From the cell containing the given text, extract its center point as (x, y) coordinate. 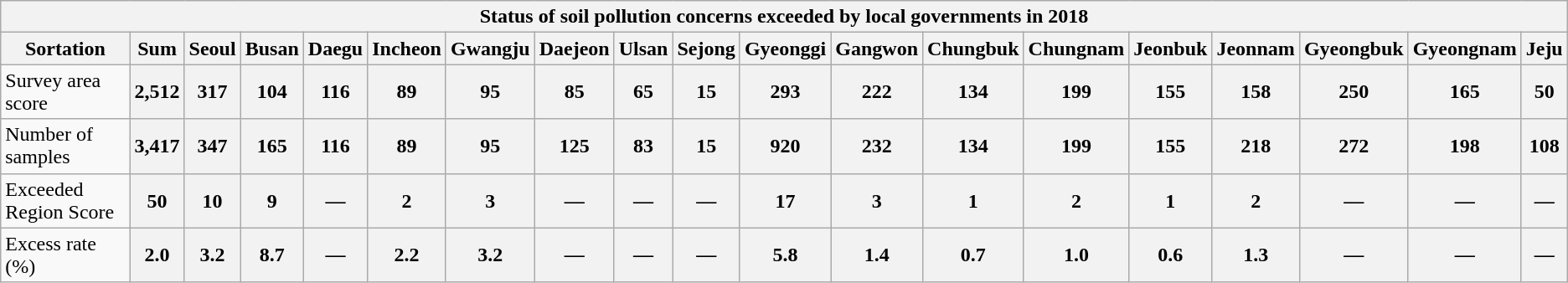
2.0 (157, 255)
Gwangju (490, 49)
Busan (271, 49)
Survey area score (65, 92)
232 (877, 146)
317 (213, 92)
9 (271, 201)
347 (213, 146)
1.0 (1076, 255)
104 (271, 92)
3,417 (157, 146)
Jeju (1545, 49)
65 (643, 92)
Daejeon (575, 49)
Seoul (213, 49)
108 (1545, 146)
2.2 (407, 255)
Sortation (65, 49)
Gyeongbuk (1354, 49)
920 (785, 146)
125 (575, 146)
Ulsan (643, 49)
Gyeongnam (1464, 49)
218 (1256, 146)
5.8 (785, 255)
0.7 (973, 255)
198 (1464, 146)
Jeonbuk (1171, 49)
Sum (157, 49)
0.6 (1171, 255)
Exceeded Region Score (65, 201)
Excess rate (%) (65, 255)
83 (643, 146)
10 (213, 201)
272 (1354, 146)
Jeonnam (1256, 49)
Incheon (407, 49)
1.4 (877, 255)
2,512 (157, 92)
1.3 (1256, 255)
Gangwon (877, 49)
85 (575, 92)
Status of soil pollution concerns exceeded by local governments in 2018 (784, 17)
Daegu (335, 49)
Gyeonggi (785, 49)
158 (1256, 92)
8.7 (271, 255)
250 (1354, 92)
Number of samples (65, 146)
Chungnam (1076, 49)
293 (785, 92)
Chungbuk (973, 49)
17 (785, 201)
222 (877, 92)
Sejong (706, 49)
